Determine the [X, Y] coordinate at the center of the cell enclosing the given text.  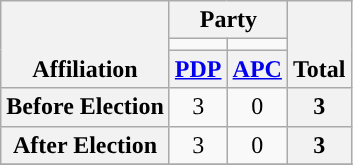
Before Election [86, 107]
Affiliation [86, 44]
Total [319, 44]
APC [257, 69]
Party [228, 20]
PDP [198, 69]
After Election [86, 145]
